Find where the given text appears and provide that cell's center as (X, Y) coordinate. 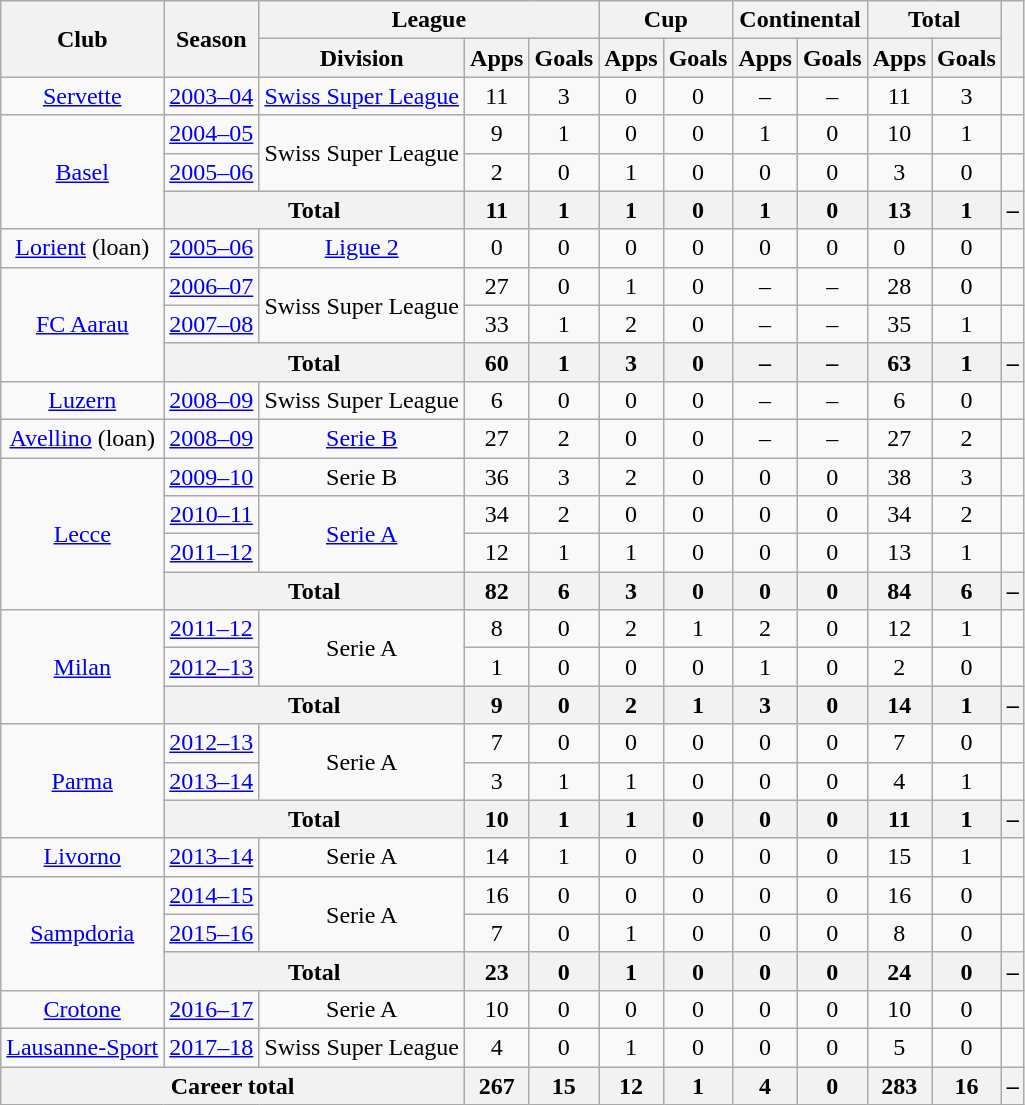
Division (362, 58)
2015–16 (212, 933)
60 (497, 362)
82 (497, 591)
36 (497, 477)
Lorient (loan) (82, 248)
Sampdoria (82, 933)
38 (899, 477)
Avellino (loan) (82, 438)
Season (212, 39)
Milan (82, 667)
5 (899, 1047)
Lausanne-Sport (82, 1047)
33 (497, 324)
Career total (233, 1085)
Servette (82, 96)
Parma (82, 781)
2017–18 (212, 1047)
Livorno (82, 857)
35 (899, 324)
Cup (666, 20)
2007–08 (212, 324)
2016–17 (212, 1009)
Basel (82, 172)
Continental (800, 20)
Luzern (82, 400)
63 (899, 362)
2006–07 (212, 286)
2009–10 (212, 477)
Lecce (82, 534)
2004–05 (212, 134)
24 (899, 971)
267 (497, 1085)
Crotone (82, 1009)
2003–04 (212, 96)
Ligue 2 (362, 248)
2010–11 (212, 515)
Club (82, 39)
2014–15 (212, 895)
283 (899, 1085)
84 (899, 591)
FC Aarau (82, 324)
League (429, 20)
28 (899, 286)
23 (497, 971)
